Scan for the cell matching the given text and deliver its [X, Y] coordinate at center. 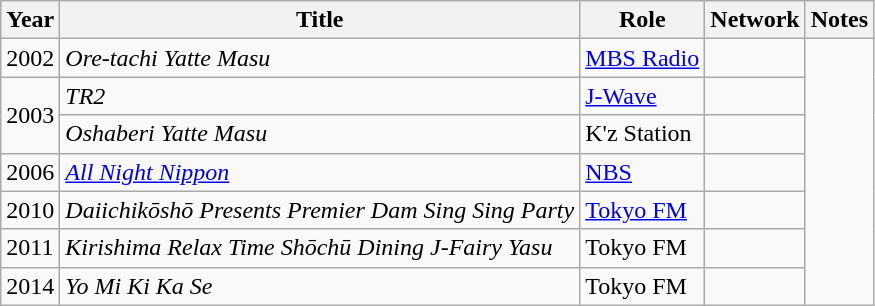
K'z Station [642, 134]
J-Wave [642, 96]
2011 [30, 248]
Year [30, 20]
Notes [839, 20]
NBS [642, 172]
All Night Nippon [320, 172]
Oshaberi Yatte Masu [320, 134]
2002 [30, 58]
Yo Mi Ki Ka Se [320, 286]
TR2 [320, 96]
2003 [30, 115]
Kirishima Relax Time Shōchū Dining J-Fairy Yasu [320, 248]
Daiichikōshō Presents Premier Dam Sing Sing Party [320, 210]
2006 [30, 172]
Network [755, 20]
2010 [30, 210]
Title [320, 20]
2014 [30, 286]
MBS Radio [642, 58]
Ore-tachi Yatte Masu [320, 58]
Role [642, 20]
